For the text-containing cell, return its midpoint in [X, Y] coordinate format. 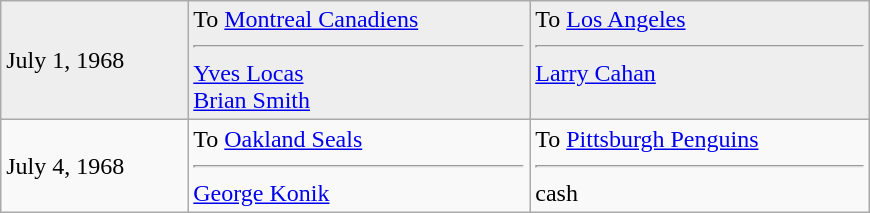
To Pittsburgh Penguinscash [700, 166]
To Montreal CanadiensYves LocasBrian Smith [359, 60]
To Oakland SealsGeorge Konik [359, 166]
To Los AngelesLarry Cahan [700, 60]
July 1, 1968 [94, 60]
July 4, 1968 [94, 166]
